Provide the [X, Y] coordinate of the cell's center where the given text is located.  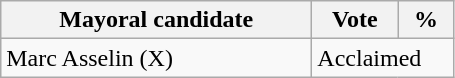
Vote [355, 20]
Acclaimed [383, 58]
Mayoral candidate [156, 20]
% [426, 20]
Marc Asselin (X) [156, 58]
